Return (x, y) of the center of cell containing provided text 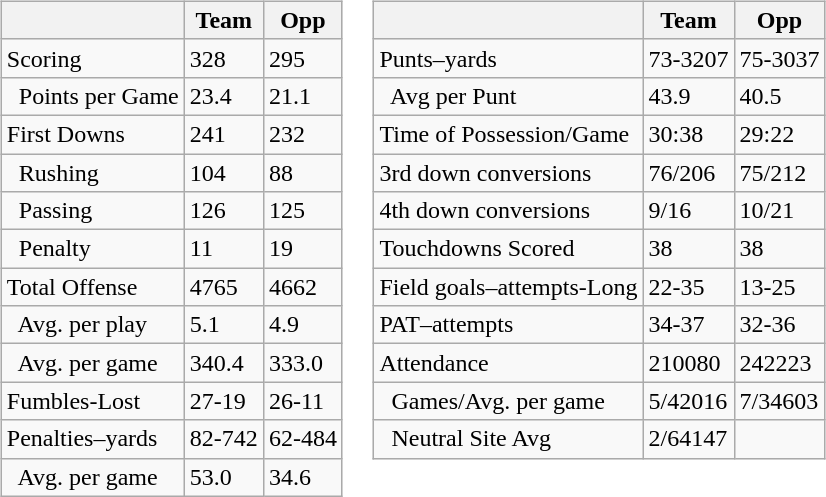
88 (302, 173)
7/34603 (780, 401)
34.6 (302, 477)
75-3037 (780, 58)
104 (224, 173)
62-484 (302, 439)
43.9 (688, 96)
4.9 (302, 325)
32-36 (780, 325)
210080 (688, 363)
242223 (780, 363)
27-19 (224, 401)
22-35 (688, 287)
73-3207 (688, 58)
11 (224, 249)
4765 (224, 287)
19 (302, 249)
9/16 (688, 211)
Neutral Site Avg (508, 439)
Passing (92, 211)
Penalties–yards (92, 439)
295 (302, 58)
4662 (302, 287)
75/212 (780, 173)
333.0 (302, 363)
82-742 (224, 439)
40.5 (780, 96)
Penalty (92, 249)
Punts–yards (508, 58)
Rushing (92, 173)
Field goals–attempts-Long (508, 287)
Games/Avg. per game (508, 401)
Avg. per play (92, 325)
First Downs (92, 134)
29:22 (780, 134)
Fumbles-Lost (92, 401)
Touchdowns Scored (508, 249)
Time of Possession/Game (508, 134)
Attendance (508, 363)
Avg per Punt (508, 96)
2/64147 (688, 439)
13-25 (780, 287)
3rd down conversions (508, 173)
Points per Game (92, 96)
241 (224, 134)
PAT–attempts (508, 325)
76/206 (688, 173)
328 (224, 58)
232 (302, 134)
5.1 (224, 325)
5/42016 (688, 401)
340.4 (224, 363)
126 (224, 211)
4th down conversions (508, 211)
Total Offense (92, 287)
21.1 (302, 96)
26-11 (302, 401)
30:38 (688, 134)
53.0 (224, 477)
125 (302, 211)
34-37 (688, 325)
Scoring (92, 58)
23.4 (224, 96)
10/21 (780, 211)
